Output the [x, y] coordinate of the center of the cell containing the given text.  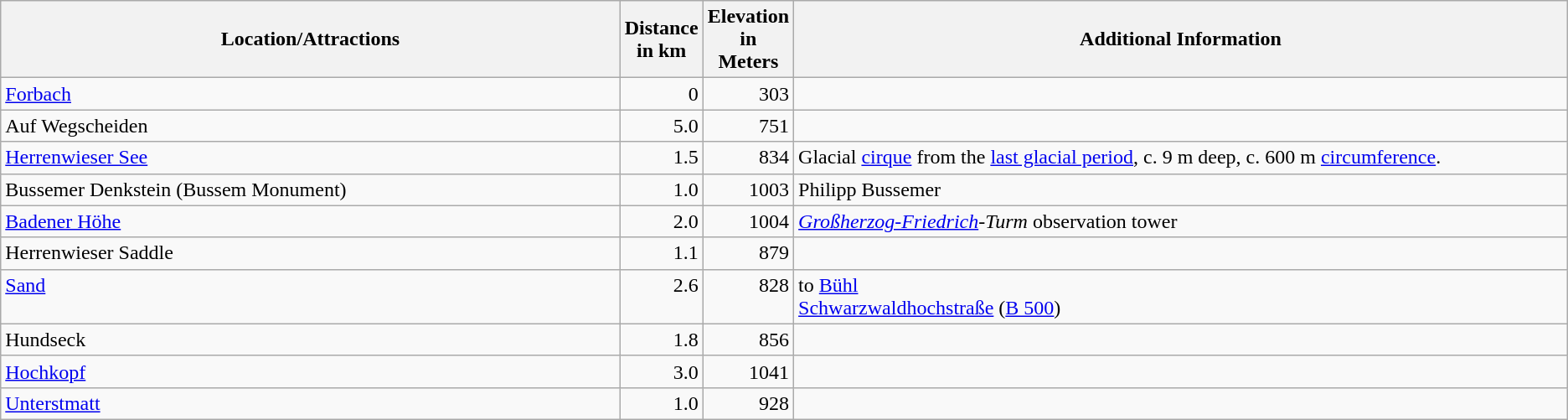
Hundseck [310, 340]
Hochkopf [310, 371]
Forbach [310, 94]
2.6 [662, 297]
Glacial cirque from the last glacial period, c. 9 m deep, c. 600 m circumference. [1181, 158]
Herrenwieser Saddle [310, 253]
1.5 [662, 158]
828 [748, 297]
1.1 [662, 253]
Badener Höhe [310, 221]
1004 [748, 221]
Philipp Bussemer [1181, 189]
751 [748, 126]
1003 [748, 189]
Unterstmatt [310, 403]
Großherzog-Friedrich-Turm observation tower [1181, 221]
Elevation in Meters [748, 39]
928 [748, 403]
Distance in km [662, 39]
856 [748, 340]
Location/Attractions [310, 39]
Sand [310, 297]
to Bühl Schwarzwaldhochstraße (B 500) [1181, 297]
Auf Wegscheiden [310, 126]
5.0 [662, 126]
3.0 [662, 371]
Additional Information [1181, 39]
2.0 [662, 221]
Herrenwieser See [310, 158]
834 [748, 158]
1041 [748, 371]
0 [662, 94]
303 [748, 94]
1.8 [662, 340]
Bussemer Denkstein (Bussem Monument) [310, 189]
879 [748, 253]
